Pinpoint the cell where the given text exists, returning its [x, y] midpoint coordinate. 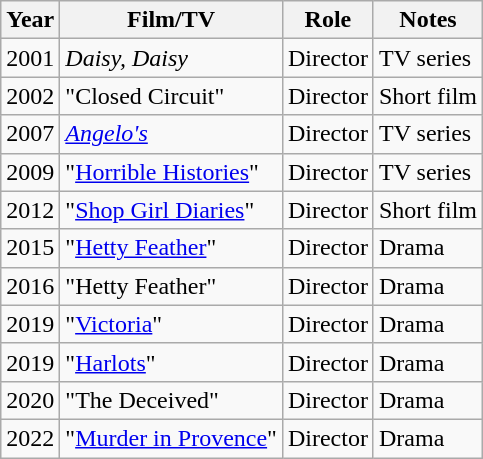
2007 [30, 134]
2002 [30, 96]
2016 [30, 286]
"Horrible Histories" [172, 172]
"Victoria" [172, 324]
"Shop Girl Diaries" [172, 210]
2012 [30, 210]
Film/TV [172, 20]
Daisy, Daisy [172, 58]
2009 [30, 172]
"Murder in Provence" [172, 438]
2015 [30, 248]
"Harlots" [172, 362]
"Closed Circuit" [172, 96]
Angelo's [172, 134]
2022 [30, 438]
Notes [428, 20]
2001 [30, 58]
Role [328, 20]
2020 [30, 400]
Year [30, 20]
"The Deceived" [172, 400]
